From the cell containing the given text, extract its center point as (x, y) coordinate. 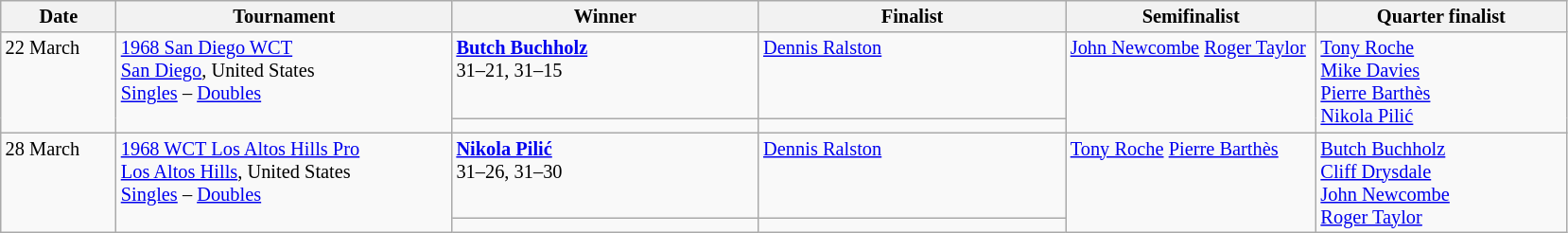
Butch Buchholz31–21, 31–15 (605, 75)
Finalist (912, 16)
Butch Buchholz Cliff Drysdale John Newcombe Roger Taylor (1441, 183)
Date (59, 16)
John Newcombe Roger Taylor (1192, 82)
Tournament (284, 16)
22 March (59, 82)
Tony Roche Mike Davies Pierre Barthès Nikola Pilić (1441, 82)
Semifinalist (1192, 16)
Quarter finalist (1441, 16)
28 March (59, 183)
1968 WCT Los Altos Hills ProLos Altos Hills, United StatesSingles – Doubles (284, 183)
Winner (605, 16)
Nikola Pilić31–26, 31–30 (605, 175)
Tony Roche Pierre Barthès (1192, 183)
1968 San Diego WCTSan Diego, United StatesSingles – Doubles (284, 82)
